Output the [X, Y] coordinate of the center of the cell containing the given text.  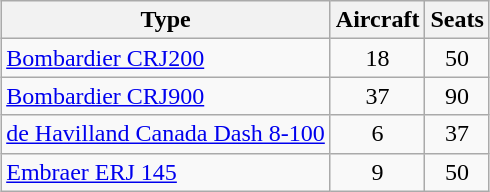
Embraer ERJ 145 [166, 172]
90 [457, 96]
Aircraft [378, 20]
18 [378, 58]
9 [378, 172]
Seats [457, 20]
6 [378, 134]
de Havilland Canada Dash 8-100 [166, 134]
Bombardier CRJ200 [166, 58]
Bombardier CRJ900 [166, 96]
Type [166, 20]
